Determine the (X, Y) coordinate at the center of the cell enclosing the given text.  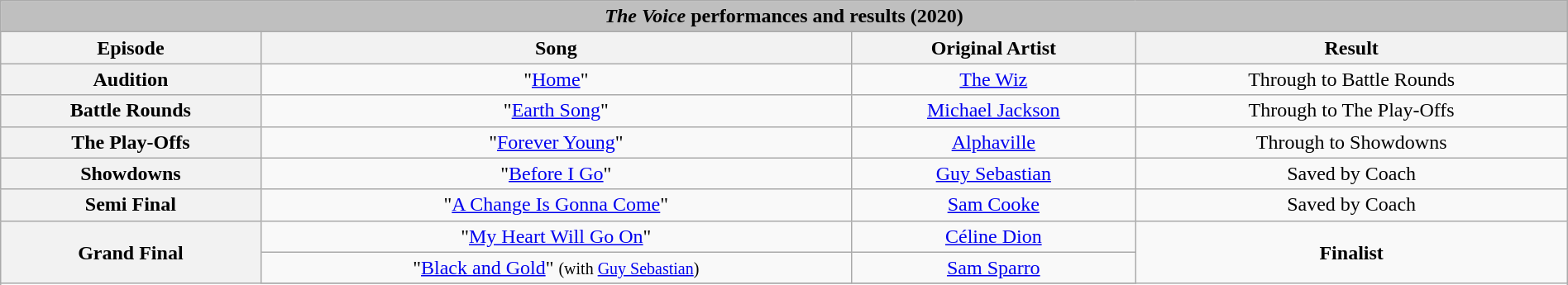
The Play-Offs (131, 142)
"Black and Gold" (with Guy Sebastian) (556, 268)
Alphaville (994, 142)
Guy Sebastian (994, 173)
Grand Final (131, 252)
"Before I Go" (556, 173)
"My Heart Will Go On" (556, 236)
The Wiz (994, 79)
Song (556, 48)
Semi Final (131, 205)
Sam Sparro (994, 268)
Sam Cooke (994, 205)
Episode (131, 48)
Result (1351, 48)
Finalist (1351, 252)
"Home" (556, 79)
"Earth Song" (556, 111)
Through to Showdowns (1351, 142)
Battle Rounds (131, 111)
"A Change Is Gonna Come" (556, 205)
Michael Jackson (994, 111)
Original Artist (994, 48)
The Voice performances and results (2020) (784, 17)
"Forever Young" (556, 142)
Showdowns (131, 173)
Audition (131, 79)
Through to Battle Rounds (1351, 79)
Céline Dion (994, 236)
Through to The Play-Offs (1351, 111)
